Identify which cell holds the provided text, then report its [x, y] central coordinate. 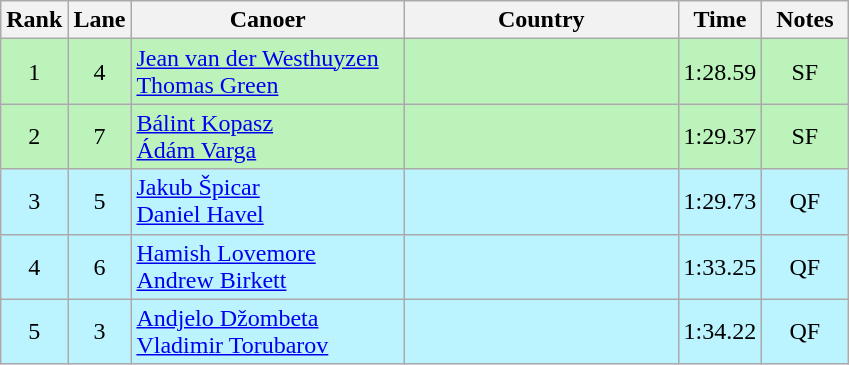
1:29.73 [720, 202]
Bálint KopaszÁdám Varga [268, 136]
1 [34, 72]
Canoer [268, 20]
1:33.25 [720, 266]
7 [100, 136]
Jakub ŠpicarDaniel Havel [268, 202]
Notes [805, 20]
Hamish LovemoreAndrew Birkett [268, 266]
Rank [34, 20]
1:34.22 [720, 332]
Andjelo DžombetaVladimir Torubarov [268, 332]
1:28.59 [720, 72]
Time [720, 20]
Lane [100, 20]
Country [541, 20]
6 [100, 266]
1:29.37 [720, 136]
Jean van der WesthuyzenThomas Green [268, 72]
2 [34, 136]
